Identify which cell holds the provided text, then report its (X, Y) central coordinate. 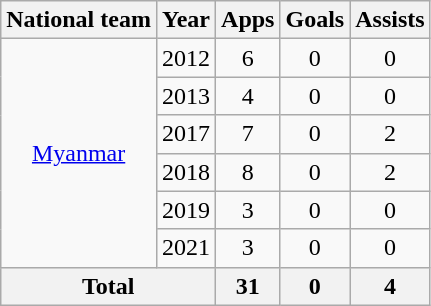
Goals (315, 20)
7 (248, 134)
2018 (186, 172)
Total (108, 286)
2013 (186, 96)
Myanmar (79, 153)
2017 (186, 134)
Assists (390, 20)
6 (248, 58)
2021 (186, 248)
8 (248, 172)
National team (79, 20)
2019 (186, 210)
Apps (248, 20)
2012 (186, 58)
Year (186, 20)
31 (248, 286)
